Locate the cell with the specified text and output its [X, Y] center coordinate. 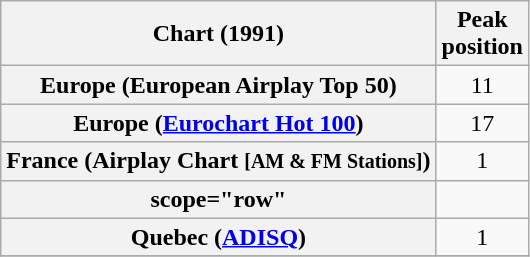
scope="row" [218, 199]
France (Airplay Chart [AM & FM Stations]) [218, 161]
Europe (European Airplay Top 50) [218, 85]
11 [482, 85]
17 [482, 123]
Chart (1991) [218, 34]
Quebec (ADISQ) [218, 237]
Peakposition [482, 34]
Europe (Eurochart Hot 100) [218, 123]
